Return the [X, Y] coordinate for the center point of the cell that contains the specified text.  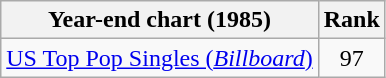
97 [352, 58]
US Top Pop Singles (Billboard) [160, 58]
Rank [352, 20]
Year-end chart (1985) [160, 20]
